For the text-containing cell, return its midpoint in (X, Y) coordinate format. 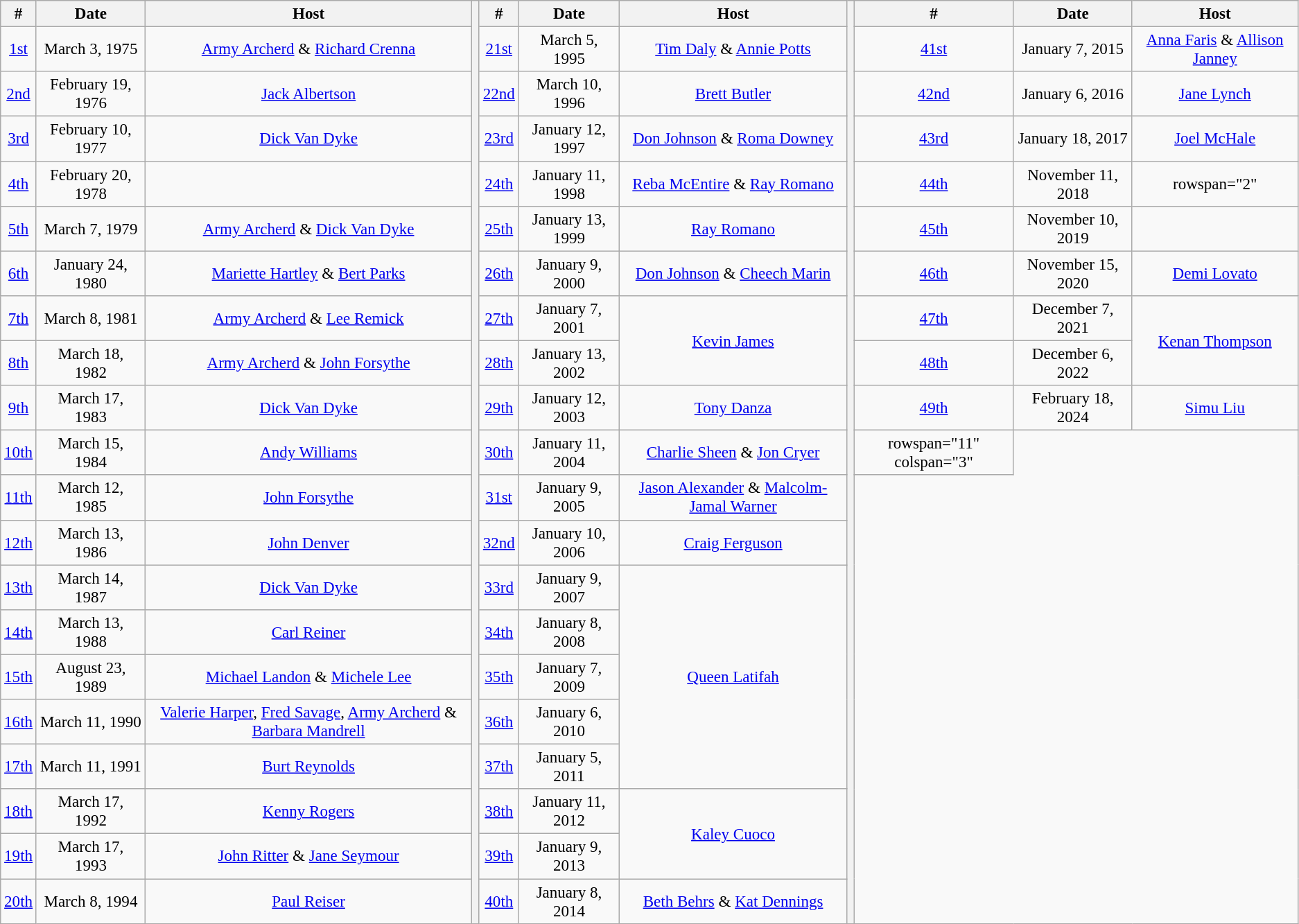
15th (19, 677)
14th (19, 632)
March 18, 1982 (90, 363)
Kaley Cuoco (733, 833)
January 6, 2016 (1073, 94)
6th (19, 273)
August 23, 1989 (90, 677)
January 11, 2004 (569, 453)
Army Archerd & Richard Crenna (308, 50)
March 14, 1987 (90, 588)
Tim Daly & Annie Potts (733, 50)
11th (19, 498)
19th (19, 857)
Beth Behrs & Kat Dennings (733, 901)
March 5, 1995 (569, 50)
18th (19, 811)
January 12, 1997 (569, 139)
Joel McHale (1214, 139)
10th (19, 453)
Kenan Thompson (1214, 341)
January 9, 2013 (569, 857)
January 8, 2014 (569, 901)
28th (499, 363)
March 17, 1983 (90, 408)
January 11, 2012 (569, 811)
March 8, 1994 (90, 901)
34th (499, 632)
22nd (499, 94)
41st (934, 50)
30th (499, 453)
Demi Lovato (1214, 273)
Michael Landon & Michele Lee (308, 677)
March 11, 1991 (90, 767)
February 18, 2024 (1073, 408)
Craig Ferguson (733, 542)
24th (499, 184)
23rd (499, 139)
12th (19, 542)
December 7, 2021 (1073, 319)
39th (499, 857)
27th (499, 319)
38th (499, 811)
January 7, 2001 (569, 319)
rowspan="2" (1214, 184)
March 15, 1984 (90, 453)
47th (934, 319)
March 13, 1988 (90, 632)
November 15, 2020 (1073, 273)
49th (934, 408)
29th (499, 408)
January 10, 2006 (569, 542)
January 9, 2007 (569, 588)
37th (499, 767)
March 12, 1985 (90, 498)
9th (19, 408)
46th (934, 273)
16th (19, 722)
Ray Romano (733, 229)
35th (499, 677)
Queen Latifah (733, 677)
January 7, 2015 (1073, 50)
January 5, 2011 (569, 767)
February 10, 1977 (90, 139)
5th (19, 229)
January 12, 2003 (569, 408)
36th (499, 722)
March 13, 1986 (90, 542)
March 17, 1992 (90, 811)
Army Archerd & Dick Van Dyke (308, 229)
Brett Butler (733, 94)
Tony Danza (733, 408)
44th (934, 184)
2nd (19, 94)
January 11, 1998 (569, 184)
21st (499, 50)
Anna Faris & Allison Janney (1214, 50)
Jason Alexander & Malcolm-Jamal Warner (733, 498)
1st (19, 50)
Don Johnson & Cheech Marin (733, 273)
40th (499, 901)
February 19, 1976 (90, 94)
4th (19, 184)
December 6, 2022 (1073, 363)
3rd (19, 139)
January 13, 2002 (569, 363)
43rd (934, 139)
March 7, 1979 (90, 229)
John Ritter & Jane Seymour (308, 857)
Army Archerd & John Forsythe (308, 363)
January 13, 1999 (569, 229)
Andy Williams (308, 453)
January 6, 2010 (569, 722)
8th (19, 363)
November 10, 2019 (1073, 229)
7th (19, 319)
Valerie Harper, Fred Savage, Army Archerd & Barbara Mandrell (308, 722)
26th (499, 273)
42nd (934, 94)
Army Archerd & Lee Remick (308, 319)
rowspan="11" colspan="3" (934, 453)
January 8, 2008 (569, 632)
January 9, 2005 (569, 498)
33rd (499, 588)
45th (934, 229)
Simu Liu (1214, 408)
31st (499, 498)
20th (19, 901)
November 11, 2018 (1073, 184)
February 20, 1978 (90, 184)
March 11, 1990 (90, 722)
32nd (499, 542)
January 24, 1980 (90, 273)
January 18, 2017 (1073, 139)
Carl Reiner (308, 632)
March 17, 1993 (90, 857)
Mariette Hartley & Bert Parks (308, 273)
January 7, 2009 (569, 677)
Kenny Rogers (308, 811)
13th (19, 588)
Jane Lynch (1214, 94)
Don Johnson & Roma Downey (733, 139)
17th (19, 767)
John Denver (308, 542)
January 9, 2000 (569, 273)
Charlie Sheen & Jon Cryer (733, 453)
Kevin James (733, 341)
March 10, 1996 (569, 94)
John Forsythe (308, 498)
Reba McEntire & Ray Romano (733, 184)
Paul Reiser (308, 901)
March 3, 1975 (90, 50)
Burt Reynolds (308, 767)
Jack Albertson (308, 94)
48th (934, 363)
March 8, 1981 (90, 319)
25th (499, 229)
